Search for the cell housing the specified text and yield its (x, y) center coordinate. 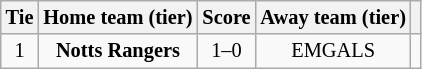
Away team (tier) (332, 17)
1–0 (226, 51)
Notts Rangers (118, 51)
Home team (tier) (118, 17)
Score (226, 17)
1 (20, 51)
EMGALS (332, 51)
Tie (20, 17)
